Return the (X, Y) coordinate for the center point of the cell that contains the specified text.  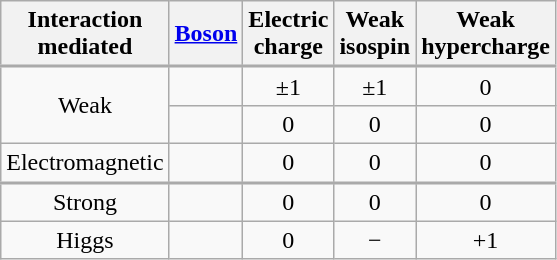
+1 (486, 240)
Interaction mediated (85, 34)
Weak (85, 106)
− (375, 240)
Higgs (85, 240)
Electromagnetic (85, 162)
Boson (206, 34)
Strong (85, 202)
Weak hypercharge (486, 34)
Electric charge (288, 34)
Weak isospin (375, 34)
